Return the [X, Y] coordinate for the center point of the cell that contains the specified text.  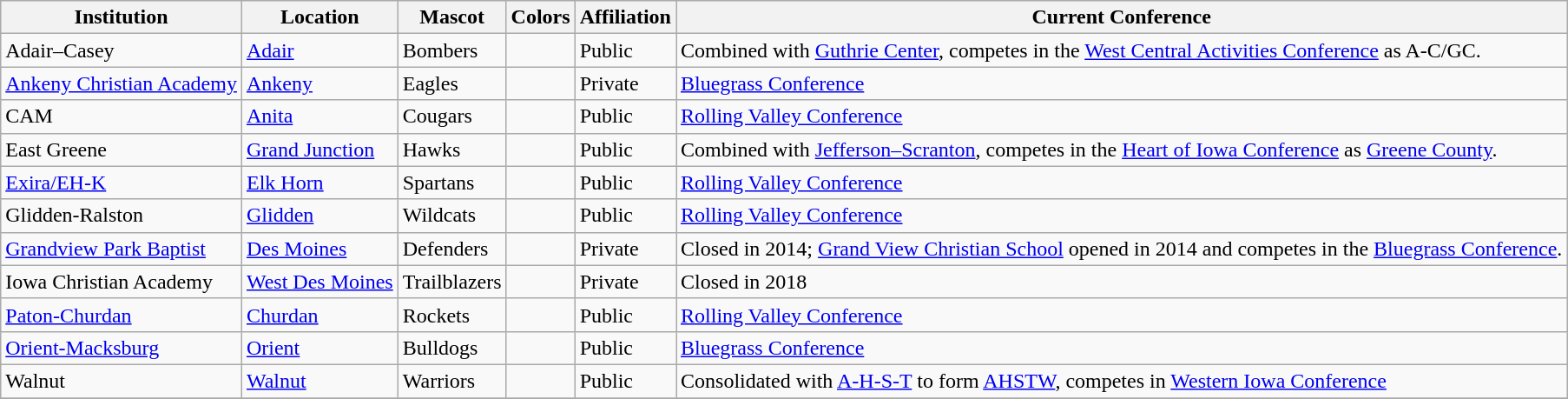
Ankeny Christian Academy [122, 83]
Glidden-Ralston [122, 216]
Consolidated with A-H-S-T to form AHSTW, competes in Western Iowa Conference [1121, 381]
CAM [122, 116]
Closed in 2018 [1121, 282]
Spartans [451, 183]
Grand Junction [320, 150]
Iowa Christian Academy [122, 282]
Des Moines [320, 249]
Adair [320, 50]
Exira/EH-K [122, 183]
Current Conference [1121, 17]
Cougars [451, 116]
Grandview Park Baptist [122, 249]
Warriors [451, 381]
Orient-Macksburg [122, 348]
Defenders [451, 249]
Wildcats [451, 216]
East Greene [122, 150]
Orient [320, 348]
Bombers [451, 50]
West Des Moines [320, 282]
Location [320, 17]
Adair–Casey [122, 50]
Institution [122, 17]
Affiliation [625, 17]
Combined with Guthrie Center, competes in the West Central Activities Conference as A-C/GC. [1121, 50]
Mascot [451, 17]
Elk Horn [320, 183]
Combined with Jefferson–Scranton, competes in the Heart of Iowa Conference as Greene County. [1121, 150]
Eagles [451, 83]
Anita [320, 116]
Glidden [320, 216]
Colors [540, 17]
Ankeny [320, 83]
Churdan [320, 315]
Hawks [451, 150]
Closed in 2014; Grand View Christian School opened in 2014 and competes in the Bluegrass Conference. [1121, 249]
Trailblazers [451, 282]
Rockets [451, 315]
Bulldogs [451, 348]
Paton-Churdan [122, 315]
